Search for the cell housing the specified text and yield its (x, y) center coordinate. 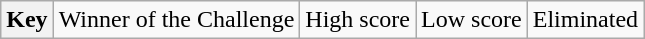
Eliminated (585, 20)
High score (358, 20)
Key (27, 20)
Winner of the Challenge (176, 20)
Low score (472, 20)
